For the text-containing cell, return its midpoint in (X, Y) coordinate format. 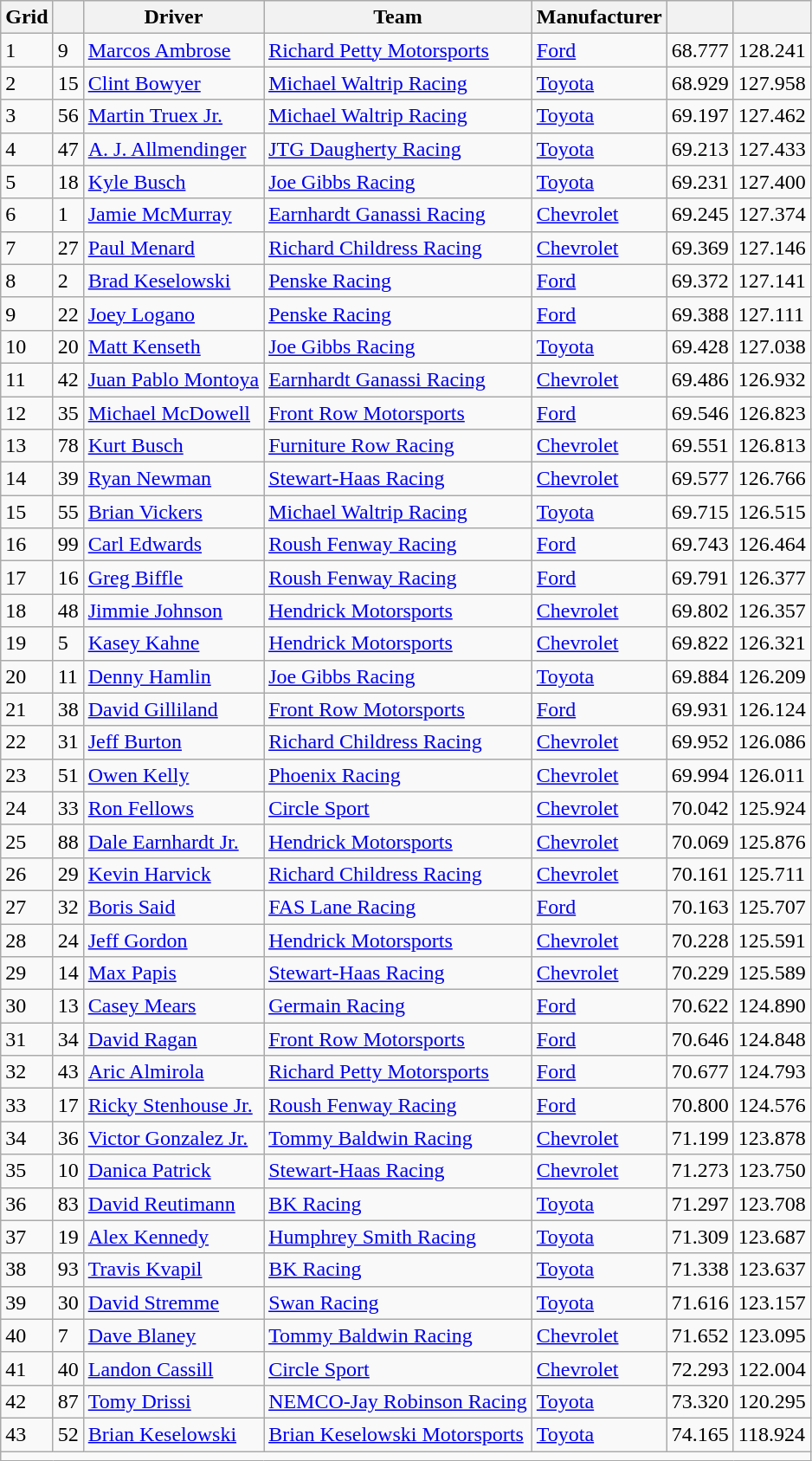
126.209 (772, 676)
8 (27, 281)
127.146 (772, 248)
125.924 (772, 808)
23 (27, 775)
69.822 (699, 643)
69.931 (699, 709)
124.793 (772, 1072)
70.163 (699, 907)
123.708 (772, 1204)
69.715 (699, 512)
70.042 (699, 808)
87 (68, 1401)
71.273 (699, 1171)
Team (398, 17)
68.929 (699, 83)
Brian Keselowski (173, 1434)
Paul Menard (173, 248)
Landon Cassill (173, 1368)
NEMCO-Jay Robinson Racing (398, 1401)
6 (27, 215)
Phoenix Racing (398, 775)
Kyle Busch (173, 182)
124.890 (772, 1006)
123.637 (772, 1270)
Travis Kvapil (173, 1270)
Jimmie Johnson (173, 611)
Marcos Ambrose (173, 50)
56 (68, 116)
70.622 (699, 1006)
Aric Almirola (173, 1072)
JTG Daugherty Racing (398, 149)
Grid (27, 17)
69.884 (699, 676)
123.687 (772, 1237)
Greg Biffle (173, 578)
69.197 (699, 116)
93 (68, 1270)
127.111 (772, 314)
69.577 (699, 479)
122.004 (772, 1368)
25 (27, 841)
Ricky Stenhouse Jr. (173, 1105)
Clint Bowyer (173, 83)
Owen Kelly (173, 775)
David Stremme (173, 1303)
Jeff Burton (173, 742)
125.876 (772, 841)
Brad Keselowski (173, 281)
88 (68, 841)
70.161 (699, 874)
68.777 (699, 50)
118.924 (772, 1434)
127.958 (772, 83)
Jamie McMurray (173, 215)
127.374 (772, 215)
Casey Mears (173, 1006)
Alex Kennedy (173, 1237)
126.932 (772, 379)
69.245 (699, 215)
71.309 (699, 1237)
125.707 (772, 907)
99 (68, 545)
126.766 (772, 479)
David Ragan (173, 1039)
70.229 (699, 973)
69.551 (699, 446)
Brian Vickers (173, 512)
69.486 (699, 379)
126.464 (772, 545)
127.141 (772, 281)
69.213 (699, 149)
Dave Blaney (173, 1335)
123.878 (772, 1138)
69.372 (699, 281)
Matt Kenseth (173, 346)
123.095 (772, 1335)
Furniture Row Racing (398, 446)
127.433 (772, 149)
120.295 (772, 1401)
74.165 (699, 1434)
Michael McDowell (173, 413)
Carl Edwards (173, 545)
David Reutimann (173, 1204)
126.086 (772, 742)
Juan Pablo Montoya (173, 379)
126.377 (772, 578)
Martin Truex Jr. (173, 116)
26 (27, 874)
Kurt Busch (173, 446)
70.800 (699, 1105)
127.400 (772, 182)
Manufacturer (599, 17)
41 (27, 1368)
73.320 (699, 1401)
78 (68, 446)
69.743 (699, 545)
69.802 (699, 611)
83 (68, 1204)
Max Papis (173, 973)
Victor Gonzalez Jr. (173, 1138)
70.677 (699, 1072)
Kevin Harvick (173, 874)
55 (68, 512)
Germain Racing (398, 1006)
71.338 (699, 1270)
126.515 (772, 512)
69.231 (699, 182)
FAS Lane Racing (398, 907)
124.576 (772, 1105)
28 (27, 940)
126.011 (772, 775)
69.952 (699, 742)
123.157 (772, 1303)
Tomy Drissi (173, 1401)
Danica Patrick (173, 1171)
69.546 (699, 413)
124.848 (772, 1039)
125.591 (772, 940)
128.241 (772, 50)
Ryan Newman (173, 479)
Denny Hamlin (173, 676)
72.293 (699, 1368)
52 (68, 1434)
123.750 (772, 1171)
126.357 (772, 611)
69.428 (699, 346)
70.228 (699, 940)
126.124 (772, 709)
126.321 (772, 643)
69.388 (699, 314)
Ron Fellows (173, 808)
Joey Logano (173, 314)
Brian Keselowski Motorsports (398, 1434)
Dale Earnhardt Jr. (173, 841)
71.199 (699, 1138)
Driver (173, 17)
125.589 (772, 973)
48 (68, 611)
David Gilliland (173, 709)
70.069 (699, 841)
47 (68, 149)
125.711 (772, 874)
Kasey Kahne (173, 643)
126.813 (772, 446)
71.297 (699, 1204)
69.791 (699, 578)
Boris Said (173, 907)
70.646 (699, 1039)
Humphrey Smith Racing (398, 1237)
12 (27, 413)
127.462 (772, 116)
Swan Racing (398, 1303)
51 (68, 775)
21 (27, 709)
3 (27, 116)
127.038 (772, 346)
69.369 (699, 248)
71.616 (699, 1303)
71.652 (699, 1335)
Jeff Gordon (173, 940)
69.994 (699, 775)
4 (27, 149)
37 (27, 1237)
126.823 (772, 413)
A. J. Allmendinger (173, 149)
